Return the [x, y] coordinate for the center point of the cell that contains the specified text.  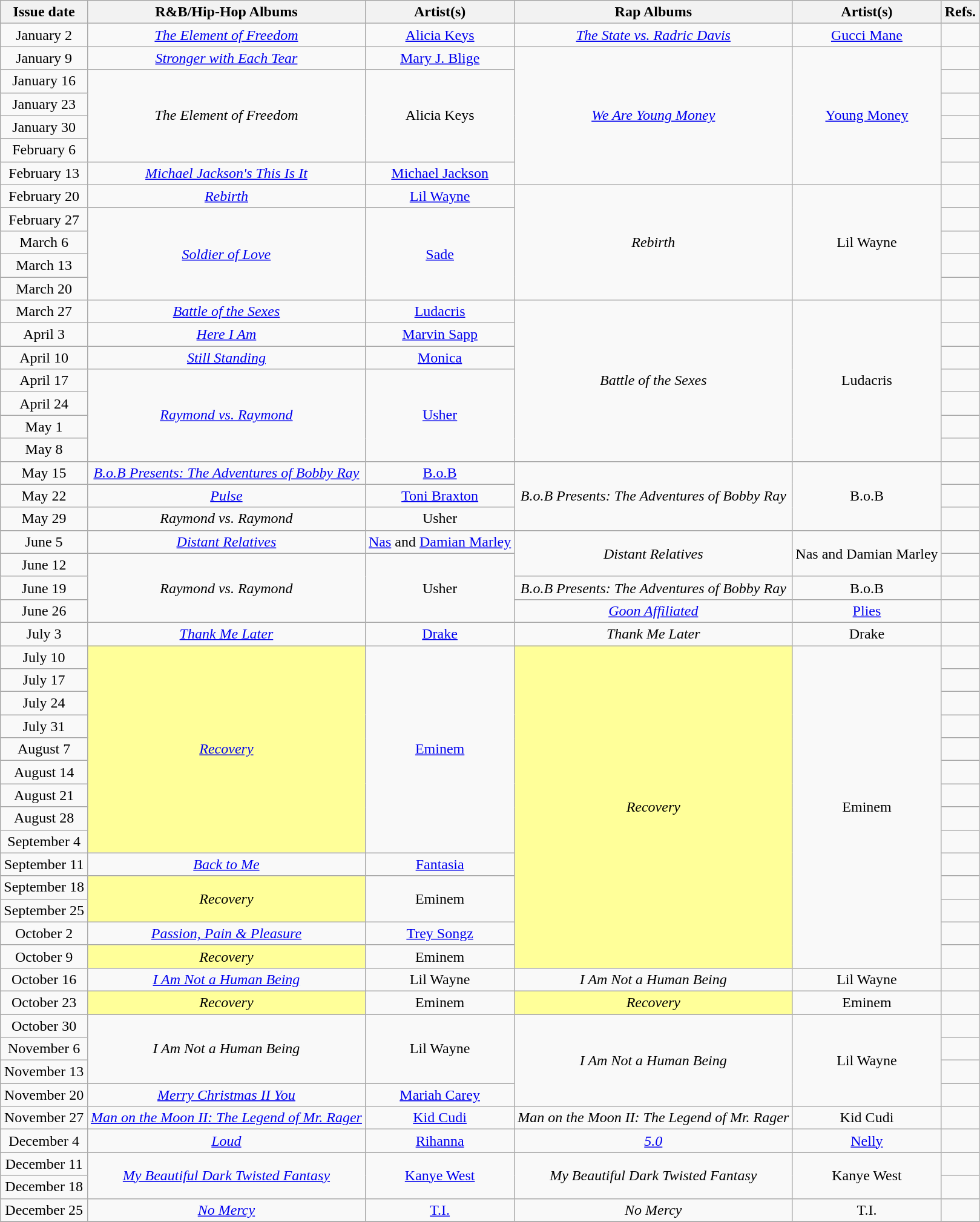
June 5 [44, 542]
Sade [439, 254]
Plies [867, 611]
April 10 [44, 358]
October 2 [44, 933]
December 11 [44, 1164]
Rihanna [439, 1141]
R&B/Hip-Hop Albums [226, 12]
November 6 [44, 1049]
Here I Am [226, 335]
5.0 [654, 1141]
April 17 [44, 381]
Soldier of Love [226, 254]
Michael Jackson's This Is It [226, 173]
Nelly [867, 1141]
February 6 [44, 150]
July 17 [44, 680]
Trey Songz [439, 933]
Loud [226, 1141]
June 19 [44, 588]
Marvin Sapp [439, 335]
March 20 [44, 289]
Issue date [44, 12]
Refs. [960, 12]
January 9 [44, 58]
September 11 [44, 864]
December 25 [44, 1210]
February 27 [44, 219]
January 2 [44, 35]
Mary J. Blige [439, 58]
May 29 [44, 519]
September 4 [44, 841]
February 13 [44, 173]
August 7 [44, 749]
Mariah Carey [439, 1095]
November 20 [44, 1095]
May 15 [44, 473]
Still Standing [226, 358]
Toni Braxton [439, 496]
August 28 [44, 818]
April 3 [44, 335]
July 24 [44, 703]
Young Money [867, 116]
The State vs. Radric Davis [654, 35]
March 13 [44, 265]
January 30 [44, 127]
Merry Christmas II You [226, 1095]
October 16 [44, 979]
October 23 [44, 1002]
Pulse [226, 496]
Goon Affiliated [654, 611]
September 25 [44, 910]
October 30 [44, 1026]
January 16 [44, 81]
December 18 [44, 1187]
Back to Me [226, 864]
May 1 [44, 427]
March 27 [44, 312]
September 18 [44, 887]
May 22 [44, 496]
December 4 [44, 1141]
April 24 [44, 404]
August 14 [44, 772]
Michael Jackson [439, 173]
Stronger with Each Tear [226, 58]
February 20 [44, 196]
January 23 [44, 104]
Monica [439, 358]
November 13 [44, 1072]
July 3 [44, 634]
We Are Young Money [654, 116]
May 8 [44, 450]
Passion, Pain & Pleasure [226, 933]
July 10 [44, 657]
November 27 [44, 1118]
July 31 [44, 726]
August 21 [44, 795]
June 26 [44, 611]
October 9 [44, 956]
Rap Albums [654, 12]
June 12 [44, 565]
March 6 [44, 242]
Fantasia [439, 864]
Gucci Mane [867, 35]
